For the text-containing cell, return its midpoint in [x, y] coordinate format. 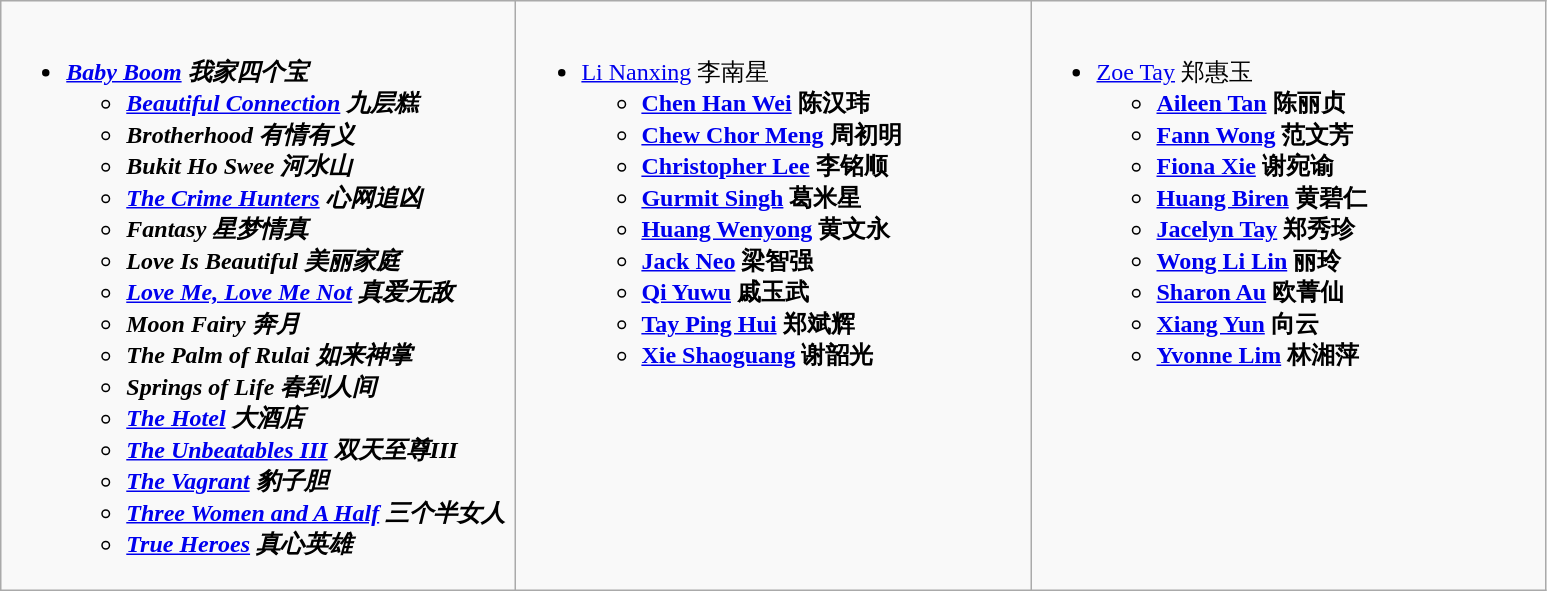
Zoe Tay 郑惠玉Aileen Tan 陈丽贞Fann Wong 范文芳Fiona Xie 谢宛谕Huang Biren 黄碧仁Jacelyn Tay 郑秀珍Wong Li Lin 丽玲Sharon Au 欧菁仙Xiang Yun 向云Yvonne Lim 林湘萍 [1288, 296]
